Locate the cell with the specified text and output its (X, Y) center coordinate. 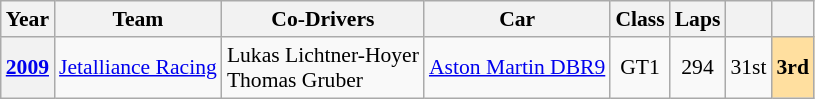
Laps (698, 19)
GT1 (640, 68)
31st (748, 68)
Team (138, 19)
Aston Martin DBR9 (517, 68)
294 (698, 68)
Class (640, 19)
2009 (28, 68)
Car (517, 19)
Lukas Lichtner-Hoyer Thomas Gruber (323, 68)
Co-Drivers (323, 19)
Year (28, 19)
Jetalliance Racing (138, 68)
3rd (794, 68)
